Provide the (X, Y) coordinate of the cell's center where the given text is located.  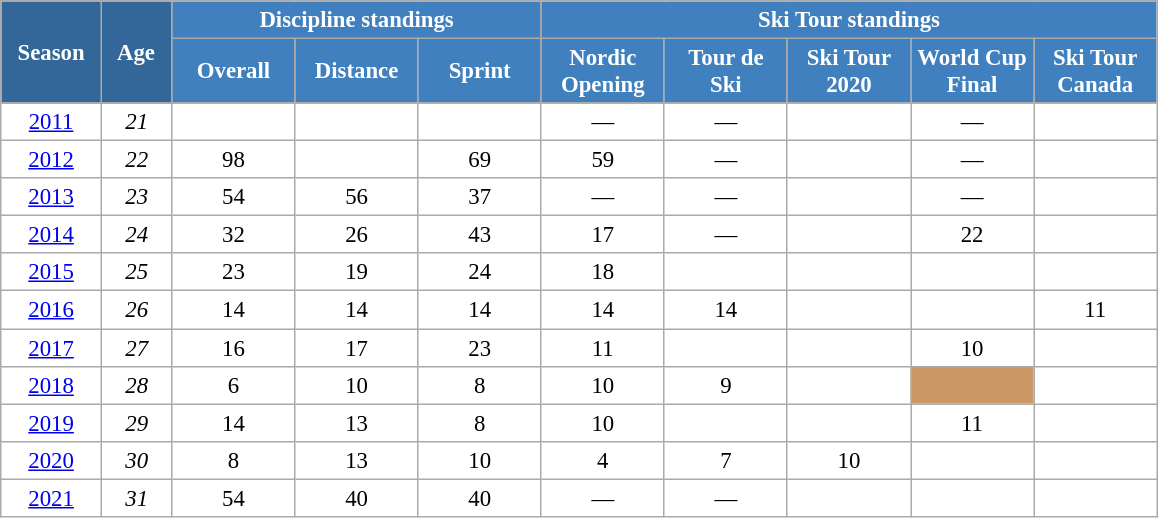
31 (136, 498)
Discipline standings (356, 20)
2020 (52, 460)
2016 (52, 310)
32 (234, 235)
43 (480, 235)
2011 (52, 122)
16 (234, 348)
6 (234, 385)
Ski Tour2020 (848, 72)
19 (356, 273)
Ski TourCanada (1096, 72)
18 (602, 273)
27 (136, 348)
2018 (52, 385)
Overall (234, 72)
Tour deSki (726, 72)
Distance (356, 72)
21 (136, 122)
World CupFinal (972, 72)
37 (480, 197)
7 (726, 460)
28 (136, 385)
25 (136, 273)
2019 (52, 423)
Sprint (480, 72)
Season (52, 52)
Ski Tour standings (848, 20)
Age (136, 52)
2013 (52, 197)
98 (234, 160)
56 (356, 197)
2015 (52, 273)
29 (136, 423)
NordicOpening (602, 72)
2014 (52, 235)
2017 (52, 348)
2012 (52, 160)
9 (726, 385)
30 (136, 460)
59 (602, 160)
69 (480, 160)
4 (602, 460)
2021 (52, 498)
